Return [X, Y] of the center of cell containing provided text 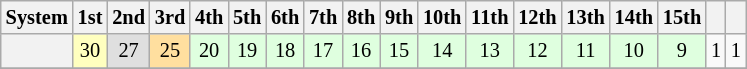
13th [585, 17]
1st [90, 17]
16 [361, 51]
30 [90, 51]
System [37, 17]
17 [323, 51]
12 [537, 51]
19 [247, 51]
27 [128, 51]
12th [537, 17]
25 [170, 51]
3rd [170, 17]
10 [634, 51]
8th [361, 17]
11 [585, 51]
2nd [128, 17]
13 [490, 51]
10th [442, 17]
14th [634, 17]
15th [682, 17]
14 [442, 51]
11th [490, 17]
5th [247, 17]
20 [209, 51]
15 [399, 51]
4th [209, 17]
9th [399, 17]
9 [682, 51]
7th [323, 17]
6th [285, 17]
18 [285, 51]
